Pinpoint the cell where the given text exists, returning its [X, Y] midpoint coordinate. 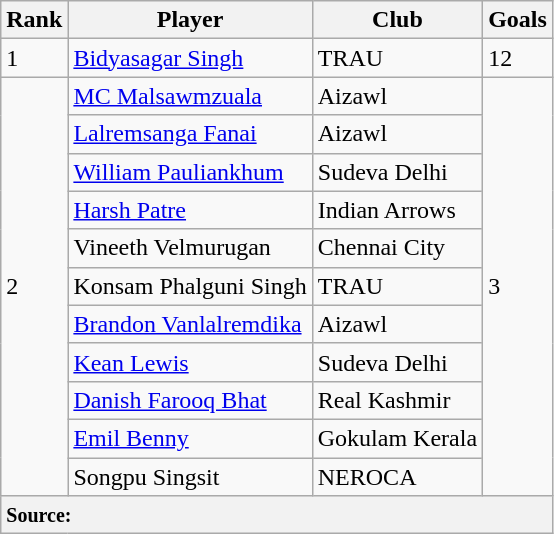
Chennai City [397, 248]
Vineeth Velmurugan [190, 248]
Gokulam Kerala [397, 438]
William Pauliankhum [190, 172]
Club [397, 20]
Player [190, 20]
Real Kashmir [397, 400]
3 [518, 286]
NEROCA [397, 477]
Danish Farooq Bhat [190, 400]
Emil Benny [190, 438]
Rank [34, 20]
Goals [518, 20]
Source: [277, 515]
Konsam Phalguni Singh [190, 286]
Brandon Vanlalremdika [190, 324]
Harsh Patre [190, 210]
Songpu Singsit [190, 477]
12 [518, 58]
Kean Lewis [190, 362]
MC Malsawmzuala [190, 96]
2 [34, 286]
Bidyasagar Singh [190, 58]
Indian Arrows [397, 210]
Lalremsanga Fanai [190, 134]
1 [34, 58]
